Provide the [x, y] coordinate of the cell's center where the given text is located.  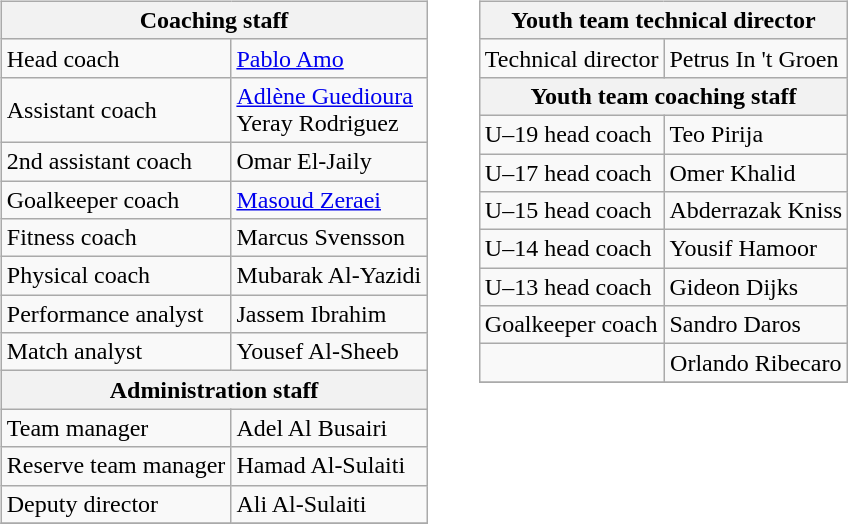
Yousef Al-Sheeb [329, 352]
Head coach [116, 58]
Match analyst [116, 352]
Orlando Ribecaro [756, 363]
Omar El-Jaily [329, 161]
Reserve team manager [116, 466]
Gideon Dijks [756, 287]
Abderrazak Kniss [756, 211]
U–14 head coach [572, 249]
Mubarak Al-Yazidi [329, 276]
Physical coach [116, 276]
U–17 head coach [572, 173]
Pablo Amo [329, 58]
U–15 head coach [572, 211]
Jassem Ibrahim [329, 314]
Teo Pirija [756, 134]
Assistant coach [116, 110]
Petrus In 't Groen [756, 58]
Ali Al-Sulaiti [329, 504]
Marcus Svensson [329, 238]
Youth team technical director [663, 20]
Adlène Guedioura Yeray Rodriguez [329, 110]
Team manager [116, 428]
Technical director [572, 58]
Sandro Daros [756, 325]
Masoud Zeraei [329, 199]
Administration staff [214, 390]
Youth team coaching staff [663, 96]
Hamad Al-Sulaiti [329, 466]
Adel Al Busairi [329, 428]
U–13 head coach [572, 287]
Coaching staff [214, 20]
Omer Khalid [756, 173]
2nd assistant coach [116, 161]
U–19 head coach [572, 134]
Deputy director [116, 504]
Performance analyst [116, 314]
Yousif Hamoor [756, 249]
Fitness coach [116, 238]
